Search for the cell housing the specified text and yield its (x, y) center coordinate. 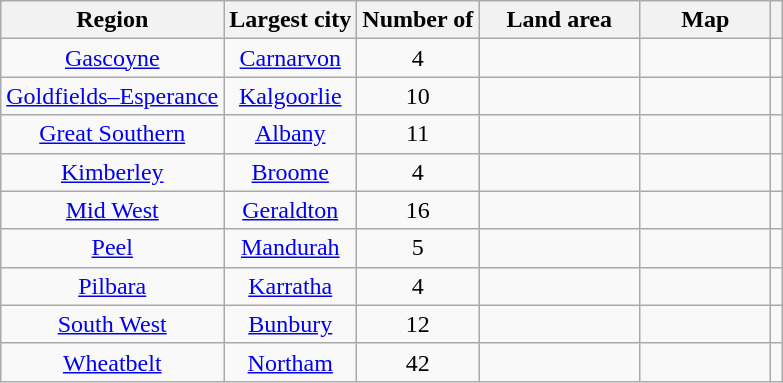
16 (418, 210)
Goldfields–Esperance (112, 96)
Mandurah (290, 248)
Gascoyne (112, 58)
Bunbury (290, 324)
5 (418, 248)
Region (112, 20)
Kalgoorlie (290, 96)
12 (418, 324)
Peel (112, 248)
Map (706, 20)
10 (418, 96)
Kimberley (112, 172)
42 (418, 362)
Northam (290, 362)
Great Southern (112, 134)
Mid West (112, 210)
Geraldton (290, 210)
Carnarvon (290, 58)
Karratha (290, 286)
Albany (290, 134)
11 (418, 134)
South West (112, 324)
Pilbara (112, 286)
Number of (418, 20)
Land area (560, 20)
Broome (290, 172)
Wheatbelt (112, 362)
Largest city (290, 20)
